For the text-containing cell, return its midpoint in (X, Y) coordinate format. 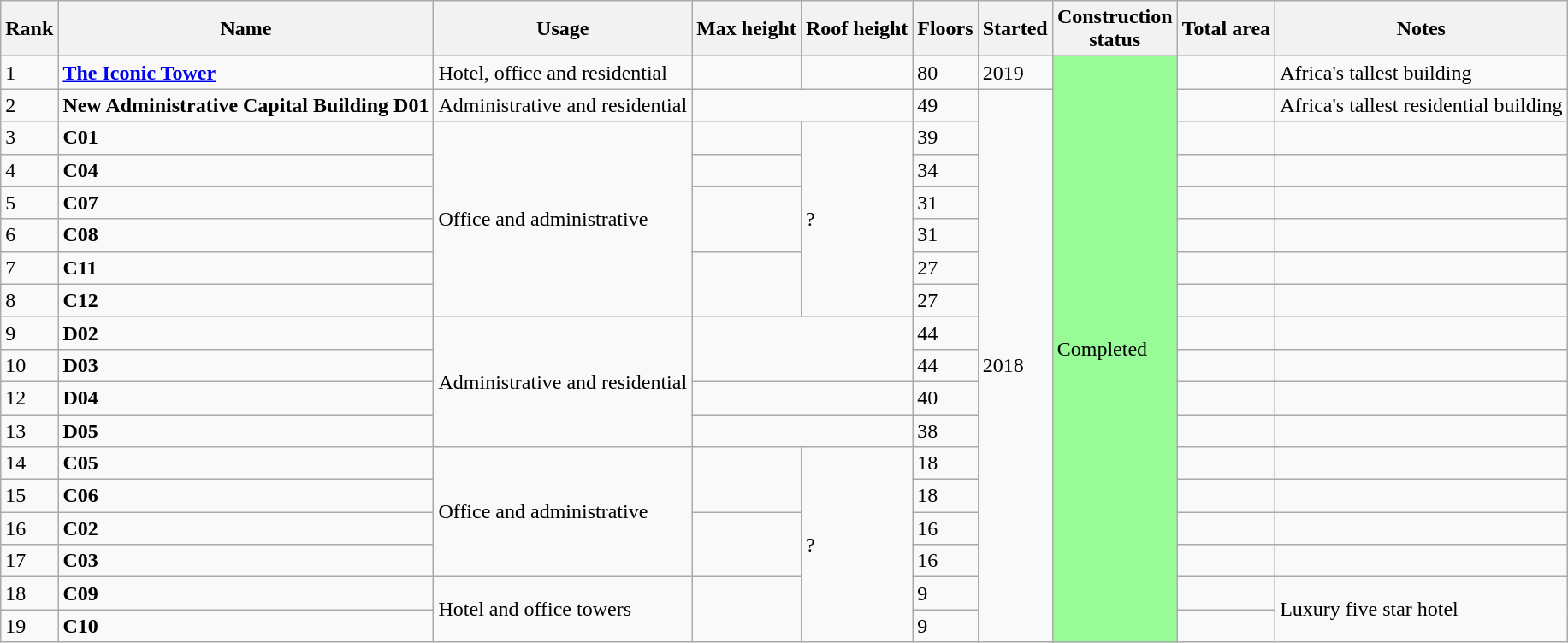
6 (29, 235)
Name (246, 29)
Max height (747, 29)
Africa's tallest building (1422, 73)
Usage (563, 29)
Notes (1422, 29)
Rank (29, 29)
15 (29, 496)
C08 (246, 235)
7 (29, 268)
C06 (246, 496)
C01 (246, 138)
C02 (246, 528)
12 (29, 398)
D02 (246, 333)
C09 (246, 593)
Hotel and office towers (563, 610)
C12 (246, 300)
40 (945, 398)
C05 (246, 463)
10 (29, 365)
D04 (246, 398)
D05 (246, 430)
39 (945, 138)
Floors (945, 29)
C03 (246, 561)
1 (29, 73)
The Iconic Tower (246, 73)
80 (945, 73)
13 (29, 430)
C07 (246, 203)
Construction status (1115, 29)
2018 (1015, 366)
New Administrative Capital Building D01 (246, 105)
5 (29, 203)
Total area (1226, 29)
4 (29, 170)
34 (945, 170)
Luxury five star hotel (1422, 610)
3 (29, 138)
49 (945, 105)
14 (29, 463)
Africa's tallest residential building (1422, 105)
2019 (1015, 73)
8 (29, 300)
17 (29, 561)
Roof height (856, 29)
Hotel, office and residential (563, 73)
D03 (246, 365)
38 (945, 430)
19 (29, 626)
2 (29, 105)
Completed (1115, 349)
Started (1015, 29)
C10 (246, 626)
C11 (246, 268)
C04 (246, 170)
